Capture the cell that displays the provided text and extract its (x, y) central coordinate. 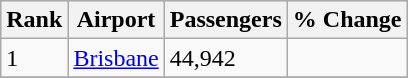
1 (34, 58)
44,942 (226, 58)
% Change (347, 20)
Brisbane (116, 58)
Airport (116, 20)
Passengers (226, 20)
Rank (34, 20)
